From the cell containing the given text, extract its center point as [X, Y] coordinate. 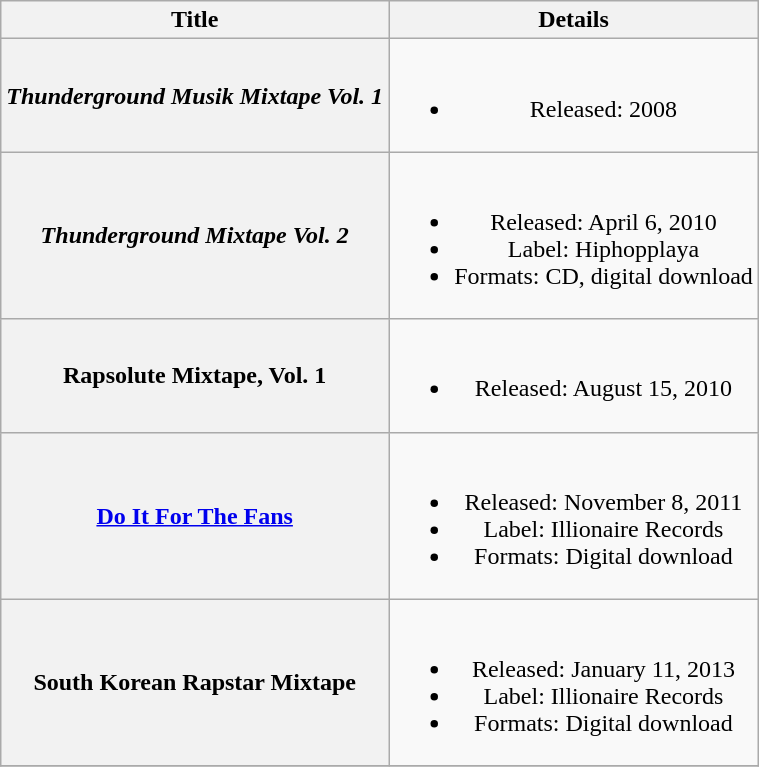
Thunderground Musik Mixtape Vol. 1 [195, 96]
South Korean Rapstar Mixtape [195, 682]
Released: April 6, 2010Label: HiphopplayaFormats: CD, digital download [574, 236]
Thunderground Mixtape Vol. 2 [195, 236]
Released: August 15, 2010 [574, 376]
Released: November 8, 2011Label: Illionaire RecordsFormats: Digital download [574, 516]
Details [574, 20]
Released: January 11, 2013Label: Illionaire RecordsFormats: Digital download [574, 682]
Do It For The Fans [195, 516]
Title [195, 20]
Released: 2008 [574, 96]
Rapsolute Mixtape, Vol. 1 [195, 376]
